For the text-containing cell, return its midpoint in (x, y) coordinate format. 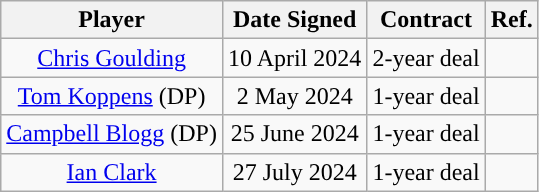
2 May 2024 (294, 96)
Ian Clark (112, 172)
Ref. (512, 20)
25 June 2024 (294, 134)
Tom Koppens (DP) (112, 96)
Contract (426, 20)
27 July 2024 (294, 172)
10 April 2024 (294, 58)
2-year deal (426, 58)
Player (112, 20)
Campbell Blogg (DP) (112, 134)
Date Signed (294, 20)
Chris Goulding (112, 58)
